Identify which cell holds the provided text, then report its [x, y] central coordinate. 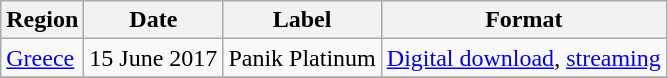
Greece [42, 58]
Format [524, 20]
Label [302, 20]
Date [154, 20]
15 June 2017 [154, 58]
Region [42, 20]
Panik Platinum [302, 58]
Digital download, streaming [524, 58]
